Identify which cell holds the provided text, then report its (x, y) central coordinate. 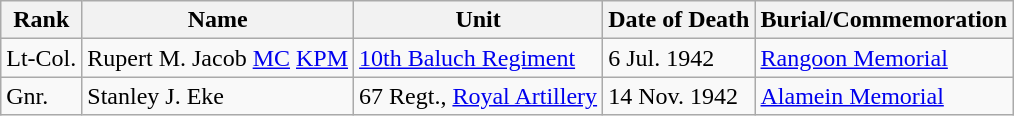
Rupert M. Jacob MC KPM (218, 58)
6 Jul. 1942 (679, 58)
67 Regt., Royal Artillery (478, 96)
Rank (42, 20)
Name (218, 20)
14 Nov. 1942 (679, 96)
Rangoon Memorial (884, 58)
10th Baluch Regiment (478, 58)
Stanley J. Eke (218, 96)
Alamein Memorial (884, 96)
Burial/Commemoration (884, 20)
Date of Death (679, 20)
Lt-Col. (42, 58)
Gnr. (42, 96)
Unit (478, 20)
